Scan for the cell matching the given text and deliver its (X, Y) coordinate at center. 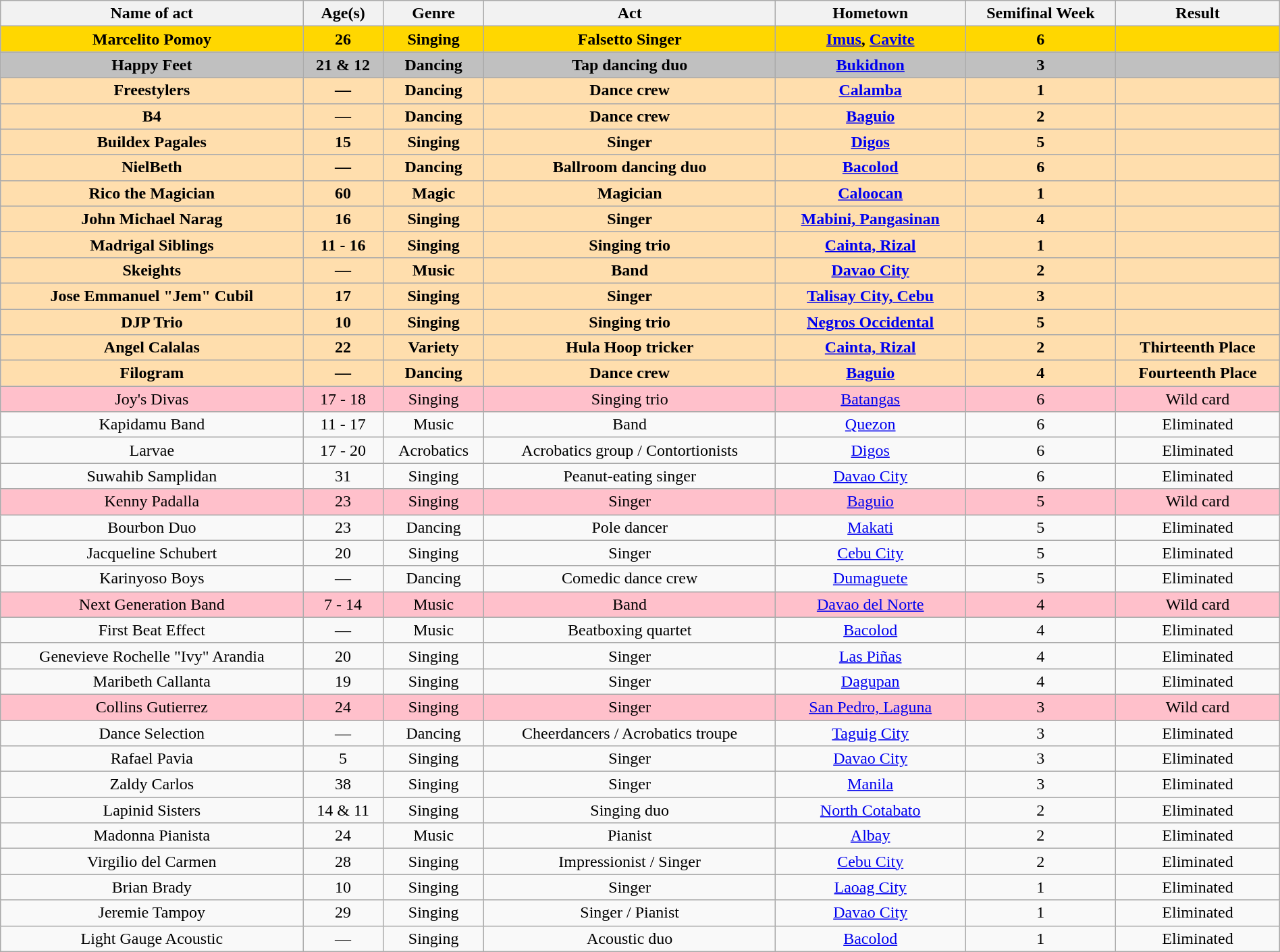
Hometown (870, 14)
Thirteenth Place (1198, 348)
Albay (870, 836)
Pole dancer (629, 527)
22 (343, 348)
Joy's Divas (152, 399)
Bourbon Duo (152, 527)
Virgilio del Carmen (152, 862)
Ballroom dancing duo (629, 167)
Jacqueline Schubert (152, 553)
NielBeth (152, 167)
Davao del Norte (870, 604)
Result (1198, 14)
7 - 14 (343, 604)
Name of act (152, 14)
60 (343, 193)
Brian Brady (152, 887)
DJP Trio (152, 322)
Jeremie Tampoy (152, 913)
Freestylers (152, 90)
Madrigal Siblings (152, 244)
Mabini, Pangasinan (870, 219)
Acrobatics (433, 450)
11 - 16 (343, 244)
Karinyoso Boys (152, 579)
Acoustic duo (629, 938)
Jose Emmanuel "Jem" Cubil (152, 296)
Dance Selection (152, 733)
Fourteenth Place (1198, 373)
Genre (433, 14)
Pianist (629, 836)
Rico the Magician (152, 193)
Light Gauge Acoustic (152, 938)
Buildex Pagales (152, 142)
Magician (629, 193)
Acrobatics group / Contortionists (629, 450)
Makati (870, 527)
Skeights (152, 270)
Variety (433, 348)
Rafael Pavia (152, 759)
Angel Calalas (152, 348)
Maribeth Callanta (152, 681)
Filogram (152, 373)
Suwahib Samplidan (152, 476)
Semifinal Week (1041, 14)
Act (629, 14)
Falsetto Singer (629, 39)
Magic (433, 193)
Collins Gutierrez (152, 707)
38 (343, 785)
14 & 11 (343, 810)
Caloocan (870, 193)
North Cotabato (870, 810)
Age(s) (343, 14)
Bukidnon (870, 65)
Kapidamu Band (152, 425)
17 (343, 296)
Kenny Padalla (152, 502)
Singer / Pianist (629, 913)
31 (343, 476)
17 - 20 (343, 450)
Singing duo (629, 810)
Quezon (870, 425)
19 (343, 681)
29 (343, 913)
Imus, Cavite (870, 39)
Impressionist / Singer (629, 862)
Tap dancing duo (629, 65)
Calamba (870, 90)
Manila (870, 785)
Next Generation Band (152, 604)
Laoag City (870, 887)
Las Piñas (870, 656)
Dumaguete (870, 579)
Cheerdancers / Acrobatics troupe (629, 733)
Larvae (152, 450)
Hula Hoop tricker (629, 348)
First Beat Effect (152, 630)
B4 (152, 116)
Genevieve Rochelle "Ivy" Arandia (152, 656)
Happy Feet (152, 65)
Marcelito Pomoy (152, 39)
Madonna Pianista (152, 836)
17 - 18 (343, 399)
Peanut-eating singer (629, 476)
Negros Occidental (870, 322)
11 - 17 (343, 425)
San Pedro, Laguna (870, 707)
28 (343, 862)
Talisay City, Cebu (870, 296)
John Michael Narag (152, 219)
16 (343, 219)
21 & 12 (343, 65)
Comedic dance crew (629, 579)
Taguig City (870, 733)
Batangas (870, 399)
Dagupan (870, 681)
15 (343, 142)
Lapinid Sisters (152, 810)
Zaldy Carlos (152, 785)
26 (343, 39)
Beatboxing quartet (629, 630)
